Determine the [x, y] coordinate at the center of the cell enclosing the given text.  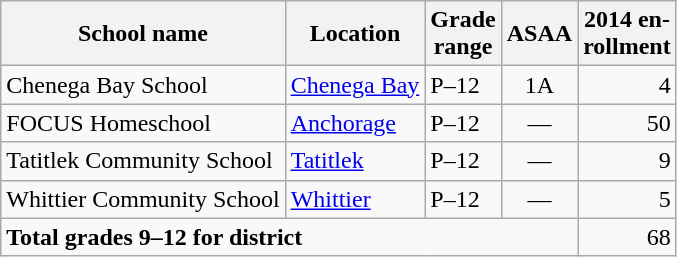
Location [355, 34]
FOCUS Homeschool [143, 123]
2014 en-rollment [628, 34]
Total grades 9–12 for district [290, 237]
68 [628, 237]
Chenega Bay [355, 85]
Anchorage [355, 123]
9 [628, 161]
Whittier [355, 199]
School name [143, 34]
5 [628, 199]
Chenega Bay School [143, 85]
Tatitlek Community School [143, 161]
Whittier Community School [143, 199]
50 [628, 123]
4 [628, 85]
ASAA [539, 34]
Graderange [463, 34]
Tatitlek [355, 161]
1A [539, 85]
